Locate the cell with the specified text and output its [X, Y] center coordinate. 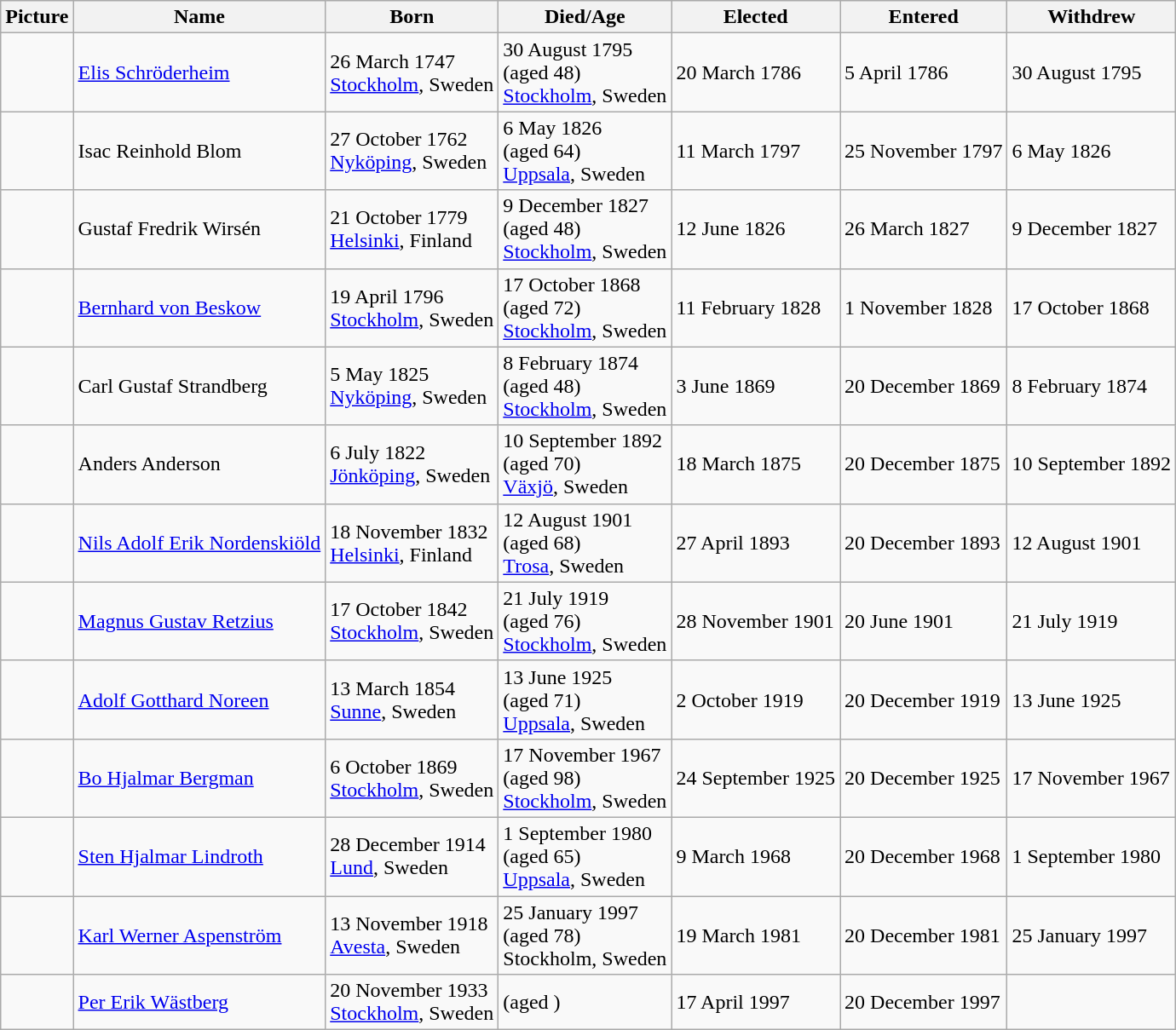
Sten Hjalmar Lindroth [199, 856]
25 January 1997 (aged 78) Stockholm, Sweden [585, 935]
20 December 1981 [924, 935]
12 August 1901 [1092, 543]
Magnus Gustav Retzius [199, 621]
12 August 1901 (aged 68) Trosa, Sweden [585, 543]
5 April 1786 [924, 72]
20 December 1925 [924, 778]
18 March 1875 [756, 464]
25 November 1797 [924, 151]
30 August 1795 (aged 48) Stockholm, Sweden [585, 72]
20 June 1901 [924, 621]
9 December 1827 [1092, 229]
27 October 1762 Nyköping, Sweden [412, 151]
17 November 1967 (aged 98) Stockholm, Sweden [585, 778]
27 April 1893 [756, 543]
17 October 1868 [1092, 308]
6 May 1826 [1092, 151]
13 June 1925 (aged 71) Uppsala, Sweden [585, 699]
Born [412, 17]
Nils Adolf Erik Nordenskiöld [199, 543]
Withdrew [1092, 17]
20 December 1919 [924, 699]
Karl Werner Aspenström [199, 935]
Died/Age [585, 17]
17 October 1842 Stockholm, Sweden [412, 621]
26 March 1827 [924, 229]
8 February 1874 [1092, 386]
20 December 1869 [924, 386]
Bo Hjalmar Bergman [199, 778]
19 March 1981 [756, 935]
6 July 1822 Jönköping, Sweden [412, 464]
8 February 1874 (aged 48) Stockholm, Sweden [585, 386]
Bernhard von Beskow [199, 308]
20 December 1875 [924, 464]
20 November 1933 Stockholm, Sweden [412, 1002]
Anders Anderson [199, 464]
17 April 1997 [756, 1002]
20 December 1997 [924, 1002]
21 October 1779 Helsinki, Finland [412, 229]
28 December 1914 Lund, Sweden [412, 856]
20 December 1893 [924, 543]
17 November 1967 [1092, 778]
1 November 1828 [924, 308]
Adolf Gotthard Noreen [199, 699]
Elected [756, 17]
9 March 1968 [756, 856]
Picture [37, 17]
13 June 1925 [1092, 699]
Elis Schröderheim [199, 72]
6 October 1869 Stockholm, Sweden [412, 778]
21 July 1919 [1092, 621]
Per Erik Wästberg [199, 1002]
25 January 1997 [1092, 935]
Carl Gustaf Strandberg [199, 386]
21 July 1919 (aged 76) Stockholm, Sweden [585, 621]
26 March 1747 Stockholm, Sweden [412, 72]
20 March 1786 [756, 72]
19 April 1796 Stockholm, Sweden [412, 308]
12 June 1826 [756, 229]
Name [199, 17]
18 November 1832 Helsinki, Finland [412, 543]
Entered [924, 17]
1 September 1980 [1092, 856]
28 November 1901 [756, 621]
10 September 1892 [1092, 464]
Isac Reinhold Blom [199, 151]
3 June 1869 [756, 386]
13 March 1854 Sunne, Sweden [412, 699]
5 May 1825 Nyköping, Sweden [412, 386]
11 March 1797 [756, 151]
20 December 1968 [924, 856]
17 October 1868 (aged 72) Stockholm, Sweden [585, 308]
6 May 1826 (aged 64) Uppsala, Sweden [585, 151]
Gustaf Fredrik Wirsén [199, 229]
13 November 1918 Avesta, Sweden [412, 935]
(aged ) [585, 1002]
1 September 1980 (aged 65) Uppsala, Sweden [585, 856]
11 February 1828 [756, 308]
24 September 1925 [756, 778]
10 September 1892 (aged 70) Växjö, Sweden [585, 464]
30 August 1795 [1092, 72]
2 October 1919 [756, 699]
9 December 1827 (aged 48) Stockholm, Sweden [585, 229]
